From the cell containing the given text, extract its center point as [X, Y] coordinate. 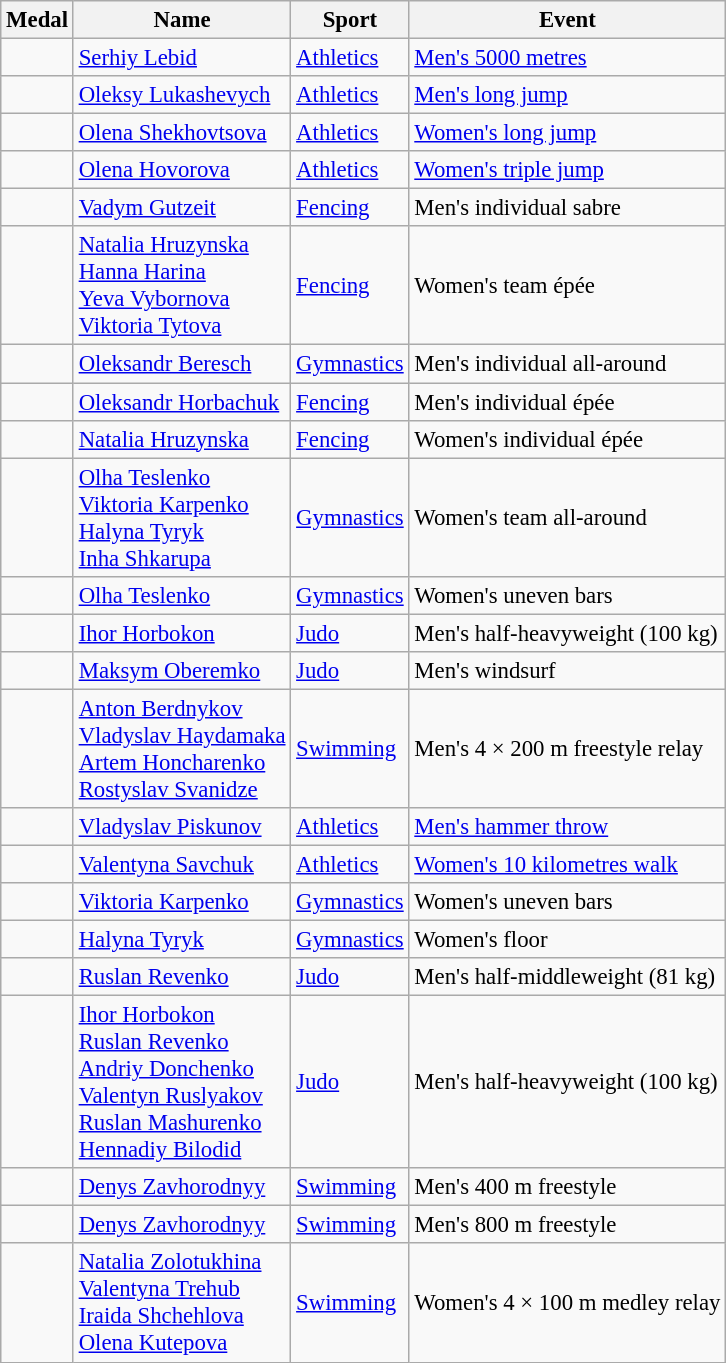
Ihor Horbokon [182, 633]
Men's individual all-around [568, 364]
Oleksandr Beresch [182, 364]
Women's 4 × 100 m medley relay [568, 1304]
Oleksy Lukashevych [182, 95]
Men's individual sabre [568, 208]
Men's 400 m freestyle [568, 1187]
Men's long jump [568, 95]
Women's triple jump [568, 170]
Medal [38, 20]
Vladyslav Piskunov [182, 827]
Women's floor [568, 940]
Vadym Gutzeit [182, 208]
Women's team épée [568, 286]
Olha Teslenko [182, 595]
Men's 4 × 200 m freestyle relay [568, 748]
Event [568, 20]
Oleksandr Horbachuk [182, 402]
Ruslan Revenko [182, 977]
Natalia ZolotukhinaValentyna TrehubIraida ShchehlovaOlena Kutepova [182, 1304]
Serhiy Lebid [182, 58]
Men's windsurf [568, 671]
Valentyna Savchuk [182, 864]
Men's half-middleweight (81 kg) [568, 977]
Olena Hovorova [182, 170]
Sport [350, 20]
Natalia Hruzynska [182, 439]
Viktoria Karpenko [182, 902]
Women's individual épée [568, 439]
Ihor HorbokonRuslan RevenkoAndriy DonchenkoValentyn RuslyakovRuslan MashurenkoHennadiy Bilodid [182, 1082]
Natalia HruzynskaHanna HarinaYeva VybornovaViktoria Tytova [182, 286]
Women's team all-around [568, 518]
Men's hammer throw [568, 827]
Men's 800 m freestyle [568, 1225]
Anton BerdnykovVladyslav HaydamakaArtem HoncharenkoRostyslav Svanidze [182, 748]
Maksym Oberemko [182, 671]
Olha TeslenkoViktoria KarpenkoHalyna TyrykInha Shkarupa [182, 518]
Men's individual épée [568, 402]
Women's 10 kilometres walk [568, 864]
Halyna Tyryk [182, 940]
Olena Shekhovtsova [182, 133]
Men's 5000 metres [568, 58]
Name [182, 20]
Women's long jump [568, 133]
